Output the (X, Y) coordinate of the center of the cell containing the given text.  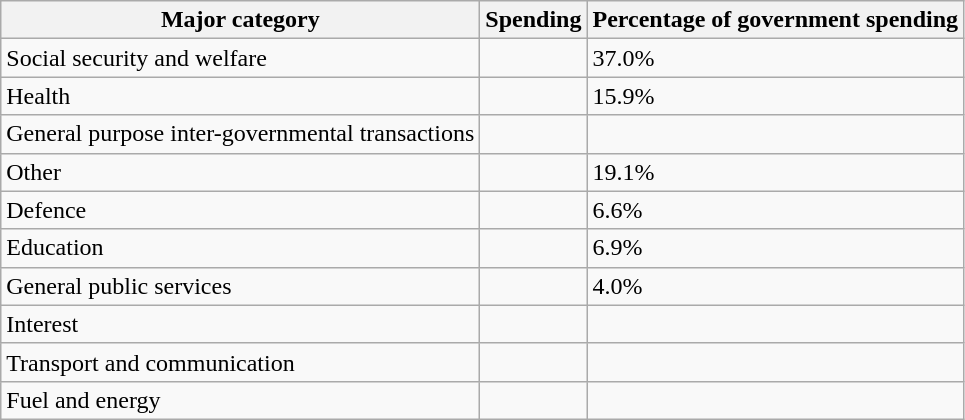
6.9% (776, 248)
General public services (240, 286)
General purpose inter-governmental transactions (240, 134)
Spending (534, 20)
Defence (240, 210)
4.0% (776, 286)
37.0% (776, 58)
6.6% (776, 210)
Fuel and energy (240, 400)
Health (240, 96)
Interest (240, 324)
Percentage of government spending (776, 20)
Other (240, 172)
19.1% (776, 172)
15.9% (776, 96)
Education (240, 248)
Transport and communication (240, 362)
Major category (240, 20)
Social security and welfare (240, 58)
